Search for the cell housing the specified text and yield its (x, y) center coordinate. 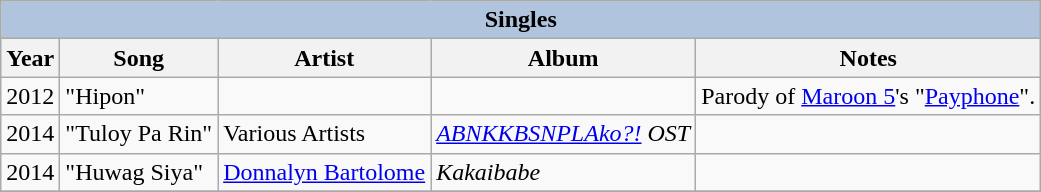
Donnalyn Bartolome (324, 172)
Singles (521, 20)
2012 (30, 96)
"Huwag Siya" (139, 172)
Song (139, 58)
Various Artists (324, 134)
Parody of Maroon 5's "Payphone". (868, 96)
Album (564, 58)
Kakaibabe (564, 172)
"Hipon" (139, 96)
"Tuloy Pa Rin" (139, 134)
ABNKKBSNPLAko?! OST (564, 134)
Artist (324, 58)
Year (30, 58)
Notes (868, 58)
